Identify which cell holds the provided text, then report its (X, Y) central coordinate. 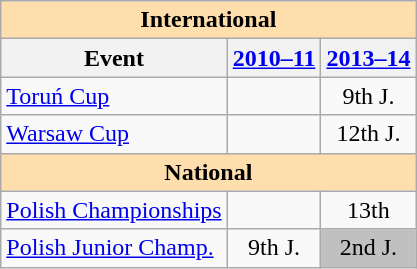
Warsaw Cup (114, 134)
13th (368, 210)
Polish Championships (114, 210)
2010–11 (274, 58)
Event (114, 58)
National (208, 172)
12th J. (368, 134)
International (208, 20)
Toruń Cup (114, 96)
2nd J. (368, 248)
Polish Junior Champ. (114, 248)
2013–14 (368, 58)
